Scan for the cell matching the given text and deliver its [x, y] coordinate at center. 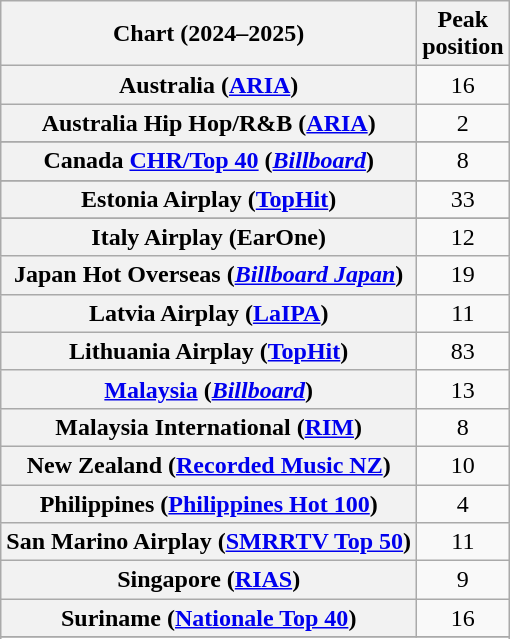
Australia (ARIA) [209, 85]
Japan Hot Overseas (Billboard Japan) [209, 275]
13 [463, 389]
Malaysia International (RIM) [209, 427]
33 [463, 199]
2 [463, 123]
Peakposition [463, 34]
New Zealand (Recorded Music NZ) [209, 465]
Canada CHR/Top 40 (Billboard) [209, 161]
San Marino Airplay (SMRRTV Top 50) [209, 542]
Malaysia (Billboard) [209, 389]
9 [463, 580]
4 [463, 503]
Chart (2024–2025) [209, 34]
12 [463, 237]
Singapore (RIAS) [209, 580]
19 [463, 275]
Australia Hip Hop/R&B (ARIA) [209, 123]
Suriname (Nationale Top 40) [209, 618]
Estonia Airplay (TopHit) [209, 199]
Latvia Airplay (LaIPA) [209, 313]
Lithuania Airplay (TopHit) [209, 351]
10 [463, 465]
83 [463, 351]
Philippines (Philippines Hot 100) [209, 503]
Italy Airplay (EarOne) [209, 237]
